Determine the (x, y) coordinate at the center of the cell enclosing the given text.  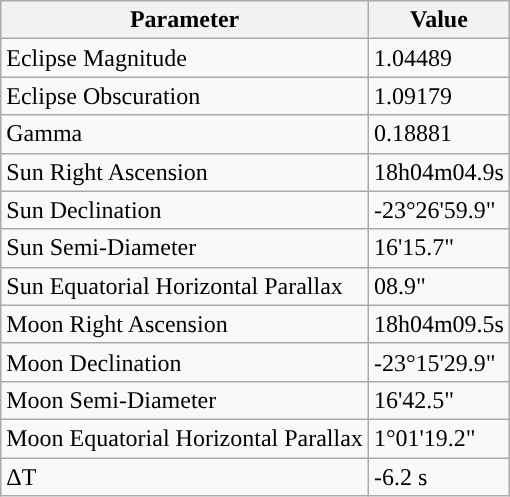
Eclipse Magnitude (185, 58)
ΔT (185, 477)
1°01'19.2" (438, 438)
Moon Equatorial Horizontal Parallax (185, 438)
1.09179 (438, 96)
Gamma (185, 134)
18h04m04.9s (438, 172)
Value (438, 20)
18h04m09.5s (438, 324)
1.04489 (438, 58)
Moon Right Ascension (185, 324)
16'15.7" (438, 248)
16'42.5" (438, 400)
Sun Right Ascension (185, 172)
Moon Semi-Diameter (185, 400)
-23°15'29.9" (438, 362)
-23°26'59.9" (438, 210)
-6.2 s (438, 477)
Sun Declination (185, 210)
Sun Semi-Diameter (185, 248)
08.9" (438, 286)
0.18881 (438, 134)
Parameter (185, 20)
Sun Equatorial Horizontal Parallax (185, 286)
Eclipse Obscuration (185, 96)
Moon Declination (185, 362)
